Scan for the cell matching the given text and deliver its [x, y] coordinate at center. 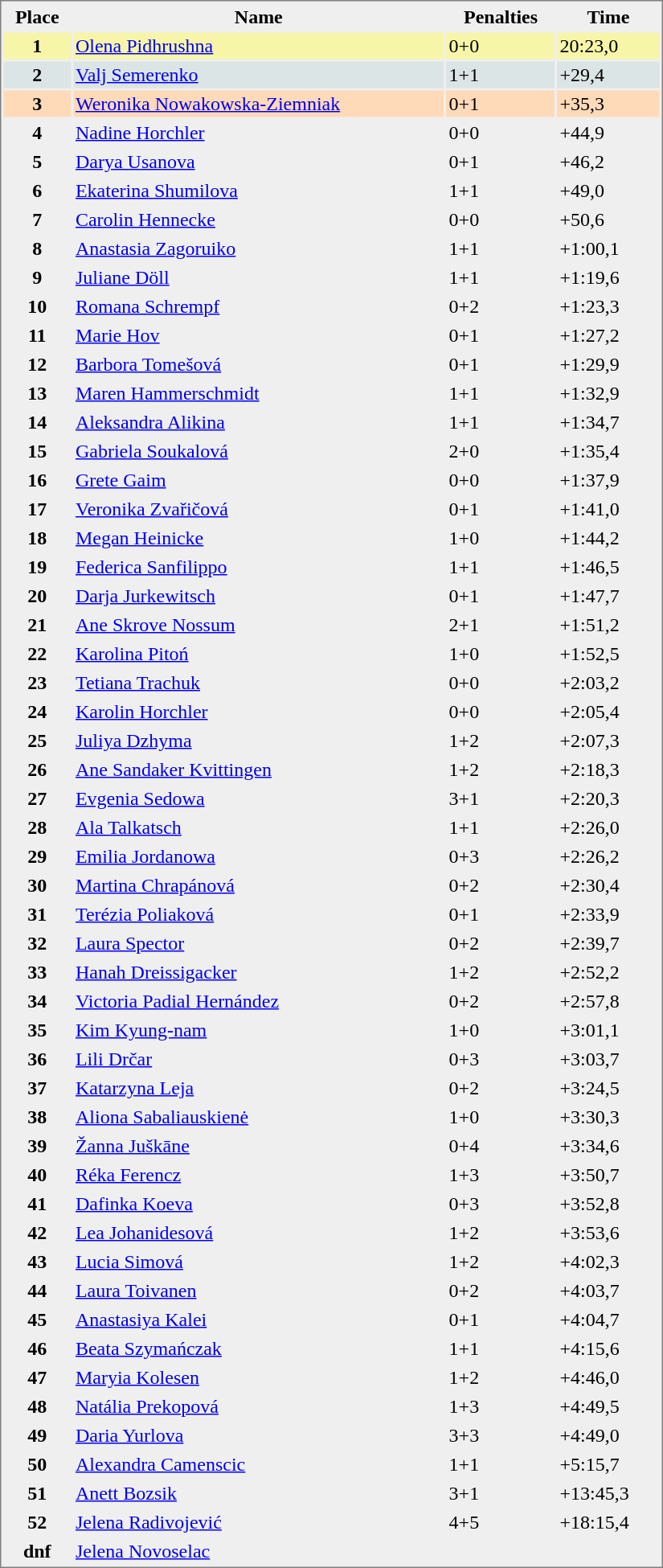
+1:47,7 [609, 595]
Veronika Zvařičová [259, 508]
+1:44,2 [609, 537]
50 [37, 1463]
41 [37, 1203]
Alexandra Camenscic [259, 1463]
+1:37,9 [609, 479]
Romana Schrempf [259, 306]
+5:15,7 [609, 1463]
+1:29,9 [609, 363]
+3:52,8 [609, 1203]
Darya Usanova [259, 161]
Juliya Dzhyma [259, 740]
+1:00,1 [609, 248]
24 [37, 711]
11 [37, 335]
Lea Johanidesová [259, 1232]
4 [37, 132]
26 [37, 769]
+4:02,3 [609, 1261]
Karolin Horchler [259, 711]
32 [37, 942]
+1:35,4 [609, 450]
3+3 [501, 1435]
+18:15,4 [609, 1521]
28 [37, 827]
30 [37, 885]
+49,0 [609, 190]
+35,3 [609, 103]
Anastasiya Kalei [259, 1319]
+3:53,6 [609, 1232]
+2:18,3 [609, 769]
Victoria Padial Hernández [259, 1000]
Penalties [501, 16]
5 [37, 161]
43 [37, 1261]
+2:39,7 [609, 942]
51 [37, 1492]
Aleksandra Alikina [259, 421]
+1:23,3 [609, 306]
+1:51,2 [609, 624]
15 [37, 450]
16 [37, 479]
Kim Kyung-nam [259, 1029]
Maryia Kolesen [259, 1377]
Katarzyna Leja [259, 1087]
+1:46,5 [609, 566]
Gabriela Soukalová [259, 450]
31 [37, 913]
+1:41,0 [609, 508]
+4:49,0 [609, 1435]
+1:27,2 [609, 335]
13 [37, 392]
Terézia Poliaková [259, 913]
+50,6 [609, 219]
4+5 [501, 1521]
+2:33,9 [609, 913]
27 [37, 798]
45 [37, 1319]
3 [37, 103]
Jelena Novoselac [259, 1550]
19 [37, 566]
Natália Prekopová [259, 1406]
Barbora Tomešová [259, 363]
Anett Bozsik [259, 1492]
Lucia Simová [259, 1261]
42 [37, 1232]
+3:30,3 [609, 1116]
Karolina Pitoń [259, 653]
Anastasia Zagoruiko [259, 248]
Place [37, 16]
Lili Drčar [259, 1058]
+4:49,5 [609, 1406]
40 [37, 1174]
18 [37, 537]
Martina Chrapánová [259, 885]
Réka Ferencz [259, 1174]
+46,2 [609, 161]
+2:07,3 [609, 740]
+2:20,3 [609, 798]
+2:03,2 [609, 682]
23 [37, 682]
2+1 [501, 624]
+1:34,7 [609, 421]
Tetiana Trachuk [259, 682]
17 [37, 508]
1 [37, 45]
+3:34,6 [609, 1145]
Name [259, 16]
10 [37, 306]
36 [37, 1058]
22 [37, 653]
Olena Pidhrushna [259, 45]
49 [37, 1435]
+4:15,6 [609, 1348]
+13:45,3 [609, 1492]
20 [37, 595]
35 [37, 1029]
38 [37, 1116]
33 [37, 971]
14 [37, 421]
+2:26,0 [609, 827]
21 [37, 624]
+44,9 [609, 132]
Žanna Juškāne [259, 1145]
52 [37, 1521]
2 [37, 74]
2+0 [501, 450]
Juliane Döll [259, 277]
8 [37, 248]
+1:52,5 [609, 653]
Laura Spector [259, 942]
+29,4 [609, 74]
+4:03,7 [609, 1290]
34 [37, 1000]
25 [37, 740]
Nadine Horchler [259, 132]
Hanah Dreissigacker [259, 971]
47 [37, 1377]
+2:26,2 [609, 856]
Valj Semerenko [259, 74]
Emilia Jordanowa [259, 856]
Daria Yurlova [259, 1435]
Dafinka Koeva [259, 1203]
Megan Heinicke [259, 537]
12 [37, 363]
+4:04,7 [609, 1319]
+2:52,2 [609, 971]
Ane Sandaker Kvittingen [259, 769]
+4:46,0 [609, 1377]
Laura Toivanen [259, 1290]
Time [609, 16]
9 [37, 277]
37 [37, 1087]
+2:57,8 [609, 1000]
Jelena Radivojević [259, 1521]
+3:03,7 [609, 1058]
Beata Szymańczak [259, 1348]
Aliona Sabaliauskienė [259, 1116]
Ekaterina Shumilova [259, 190]
+1:32,9 [609, 392]
48 [37, 1406]
Grete Gaim [259, 479]
+3:01,1 [609, 1029]
20:23,0 [609, 45]
+2:05,4 [609, 711]
+3:24,5 [609, 1087]
44 [37, 1290]
Federica Sanfilippo [259, 566]
Marie Hov [259, 335]
Weronika Nowakowska-Ziemniak [259, 103]
+2:30,4 [609, 885]
Ala Talkatsch [259, 827]
+3:50,7 [609, 1174]
7 [37, 219]
29 [37, 856]
Maren Hammerschmidt [259, 392]
Ane Skrove Nossum [259, 624]
dnf [37, 1550]
+1:19,6 [609, 277]
0+4 [501, 1145]
6 [37, 190]
Darja Jurkewitsch [259, 595]
46 [37, 1348]
Carolin Hennecke [259, 219]
Evgenia Sedowa [259, 798]
39 [37, 1145]
